Return [x, y] of the center of cell containing provided text 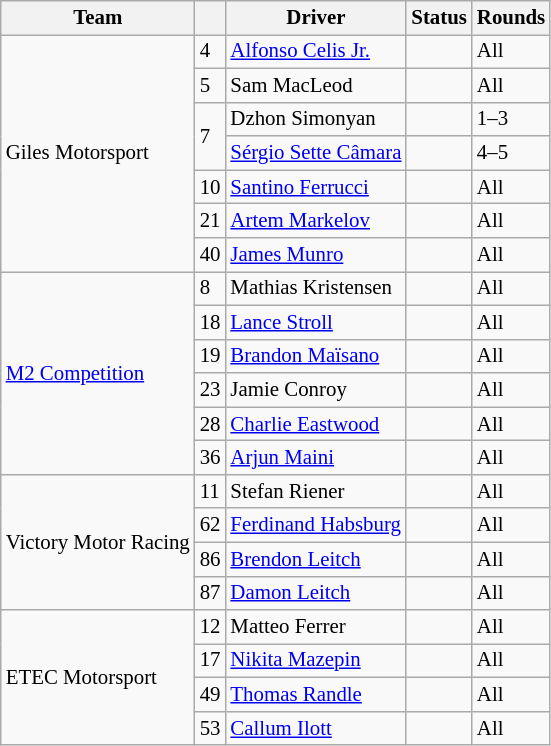
M2 Competition [98, 372]
Brendon Leitch [316, 559]
1–3 [511, 119]
Mathias Kristensen [316, 288]
87 [210, 593]
5 [210, 85]
Arjun Maini [316, 458]
Brandon Maïsano [316, 356]
Matteo Ferrer [316, 627]
Driver [316, 18]
Sérgio Sette Câmara [316, 153]
Thomas Randle [316, 695]
36 [210, 458]
19 [210, 356]
28 [210, 424]
Team [98, 18]
Victory Motor Racing [98, 542]
Nikita Mazepin [316, 661]
7 [210, 136]
Charlie Eastwood [316, 424]
Rounds [511, 18]
Stefan Riener [316, 491]
23 [210, 390]
86 [210, 559]
11 [210, 491]
18 [210, 322]
Giles Motorsport [98, 152]
Jamie Conroy [316, 390]
10 [210, 187]
Sam MacLeod [316, 85]
Lance Stroll [316, 322]
12 [210, 627]
Dzhon Simonyan [316, 119]
Callum Ilott [316, 728]
21 [210, 221]
Damon Leitch [316, 593]
53 [210, 728]
17 [210, 661]
Santino Ferrucci [316, 187]
62 [210, 525]
Ferdinand Habsburg [316, 525]
Alfonso Celis Jr. [316, 51]
ETEC Motorsport [98, 678]
40 [210, 255]
Status [439, 18]
James Munro [316, 255]
8 [210, 288]
Artem Markelov [316, 221]
4 [210, 51]
49 [210, 695]
4–5 [511, 153]
